Return the (X, Y) coordinate for the center point of the cell that contains the specified text.  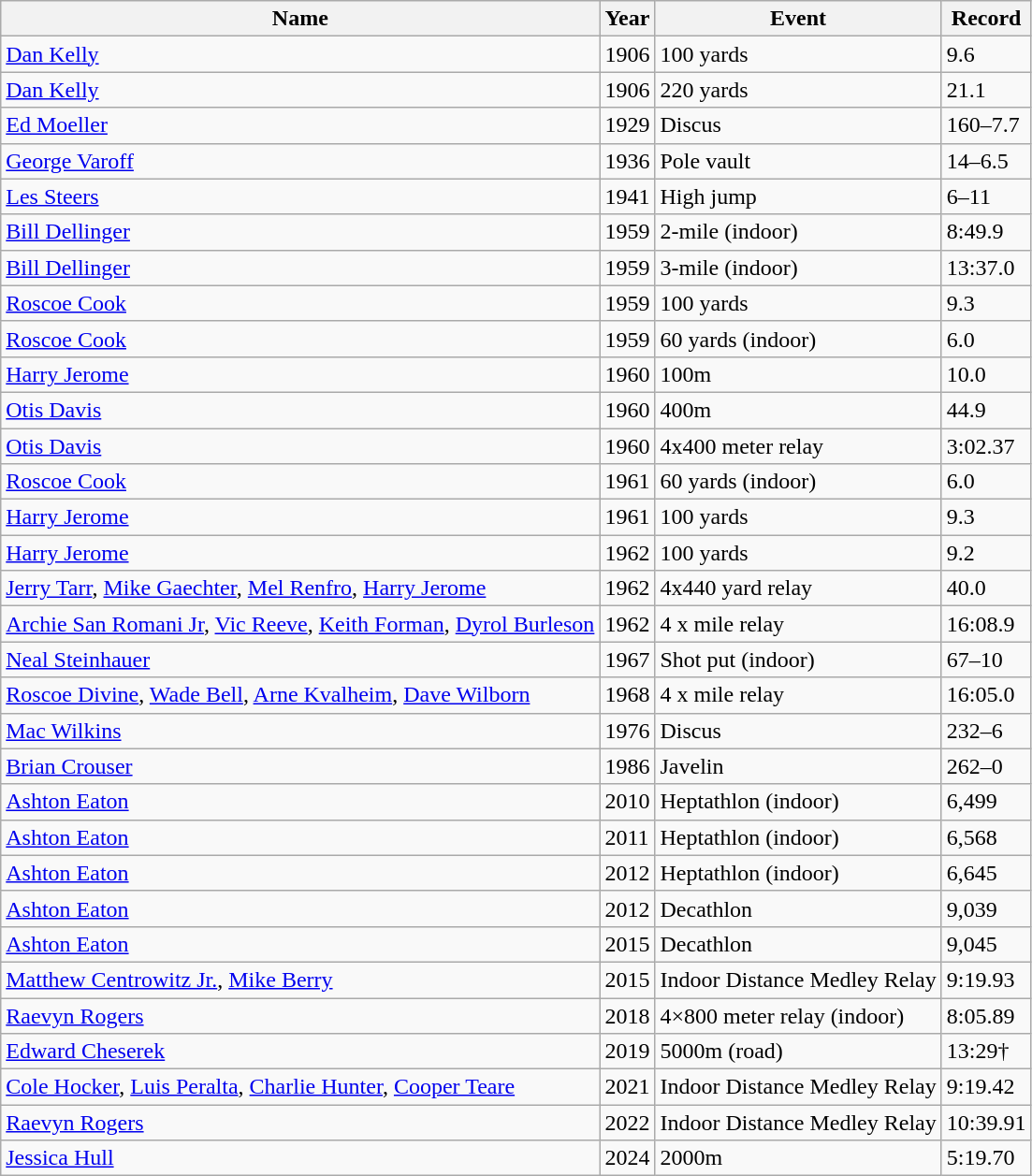
16:08.9 (986, 624)
9.6 (986, 54)
13:29† (986, 1052)
3-mile (indoor) (798, 268)
4x440 yard relay (798, 588)
9.2 (986, 553)
Roscoe Divine, Wade Bell, Arne Kvalheim, Dave Wilborn (300, 695)
Archie San Romani Jr, Vic Reeve, Keith Forman, Dyrol Burleson (300, 624)
High jump (798, 196)
1968 (627, 695)
Jessica Hull (300, 1158)
2011 (627, 837)
Brian Crouser (300, 766)
Les Steers (300, 196)
Jerry Tarr, Mike Gaechter, Mel Renfro, Harry Jerome (300, 588)
Javelin (798, 766)
1929 (627, 125)
2021 (627, 1087)
10.0 (986, 374)
Cole Hocker, Luis Peralta, Charlie Hunter, Cooper Teare (300, 1087)
Pole vault (798, 161)
6–11 (986, 196)
2-mile (indoor) (798, 232)
Matthew Centrowitz Jr., Mike Berry (300, 980)
400m (798, 410)
10:39.91 (986, 1123)
44.9 (986, 410)
9,039 (986, 908)
5000m (road) (798, 1052)
6,568 (986, 837)
2024 (627, 1158)
Year (627, 19)
1986 (627, 766)
13:37.0 (986, 268)
4×800 meter relay (indoor) (798, 1015)
40.0 (986, 588)
5:19.70 (986, 1158)
Shot put (indoor) (798, 660)
1967 (627, 660)
16:05.0 (986, 695)
100m (798, 374)
2019 (627, 1052)
1941 (627, 196)
Record (986, 19)
9,045 (986, 944)
Neal Steinhauer (300, 660)
160–7.7 (986, 125)
6,645 (986, 873)
1936 (627, 161)
232–6 (986, 731)
9:19.93 (986, 980)
4x400 meter relay (798, 446)
262–0 (986, 766)
9:19.42 (986, 1087)
21.1 (986, 90)
1976 (627, 731)
8:05.89 (986, 1015)
14–6.5 (986, 161)
2000m (798, 1158)
67–10 (986, 660)
2018 (627, 1015)
Mac Wilkins (300, 731)
Edward Cheserek (300, 1052)
Event (798, 19)
6,499 (986, 802)
8:49.9 (986, 232)
Ed Moeller (300, 125)
2022 (627, 1123)
3:02.37 (986, 446)
Name (300, 19)
2010 (627, 802)
George Varoff (300, 161)
220 yards (798, 90)
